Find where the given text appears and provide that cell's center as (X, Y) coordinate. 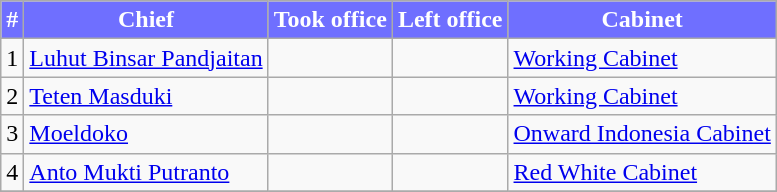
Red White Cabinet (642, 172)
Moeldoko (146, 134)
Luhut Binsar Pandjaitan (146, 58)
1 (12, 58)
4 (12, 172)
Chief (146, 20)
3 (12, 134)
Teten Masduki (146, 96)
2 (12, 96)
Left office (450, 20)
# (12, 20)
Onward Indonesia Cabinet (642, 134)
Anto Mukti Putranto (146, 172)
Took office (330, 20)
Cabinet (642, 20)
